Pinpoint the cell where the given text exists, returning its [x, y] midpoint coordinate. 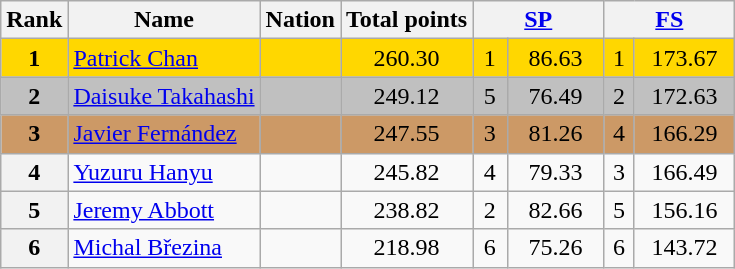
76.49 [556, 96]
172.63 [684, 96]
166.29 [684, 134]
166.49 [684, 172]
79.33 [556, 172]
Daisuke Takahashi [164, 96]
FS [670, 20]
156.16 [684, 210]
SP [538, 20]
82.66 [556, 210]
75.26 [556, 248]
173.67 [684, 58]
143.72 [684, 248]
Total points [406, 20]
218.98 [406, 248]
249.12 [406, 96]
Javier Fernández [164, 134]
247.55 [406, 134]
Jeremy Abbott [164, 210]
Nation [300, 20]
Name [164, 20]
245.82 [406, 172]
Rank [34, 20]
238.82 [406, 210]
260.30 [406, 58]
Michal Březina [164, 248]
81.26 [556, 134]
Patrick Chan [164, 58]
86.63 [556, 58]
Yuzuru Hanyu [164, 172]
